Scan for the cell matching the given text and deliver its [x, y] coordinate at center. 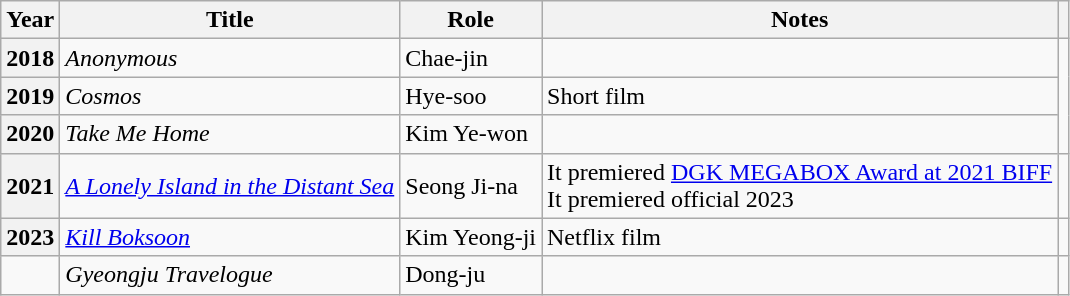
2019 [30, 96]
Dong-ju [471, 275]
2021 [30, 186]
Kill Boksoon [230, 237]
Cosmos [230, 96]
Chae-jin [471, 58]
Anonymous [230, 58]
Gyeongju Travelogue [230, 275]
Year [30, 20]
Short film [800, 96]
Kim Yeong-ji [471, 237]
It premiered DGK MEGABOX Award at 2021 BIFFIt premiered official 2023 [800, 186]
Seong Ji-na [471, 186]
Hye-soo [471, 96]
Role [471, 20]
Kim Ye-won [471, 134]
Take Me Home [230, 134]
Title [230, 20]
Notes [800, 20]
2020 [30, 134]
2023 [30, 237]
A Lonely Island in the Distant Sea [230, 186]
Netflix film [800, 237]
2018 [30, 58]
